Return (X, Y) of the center of cell containing provided text 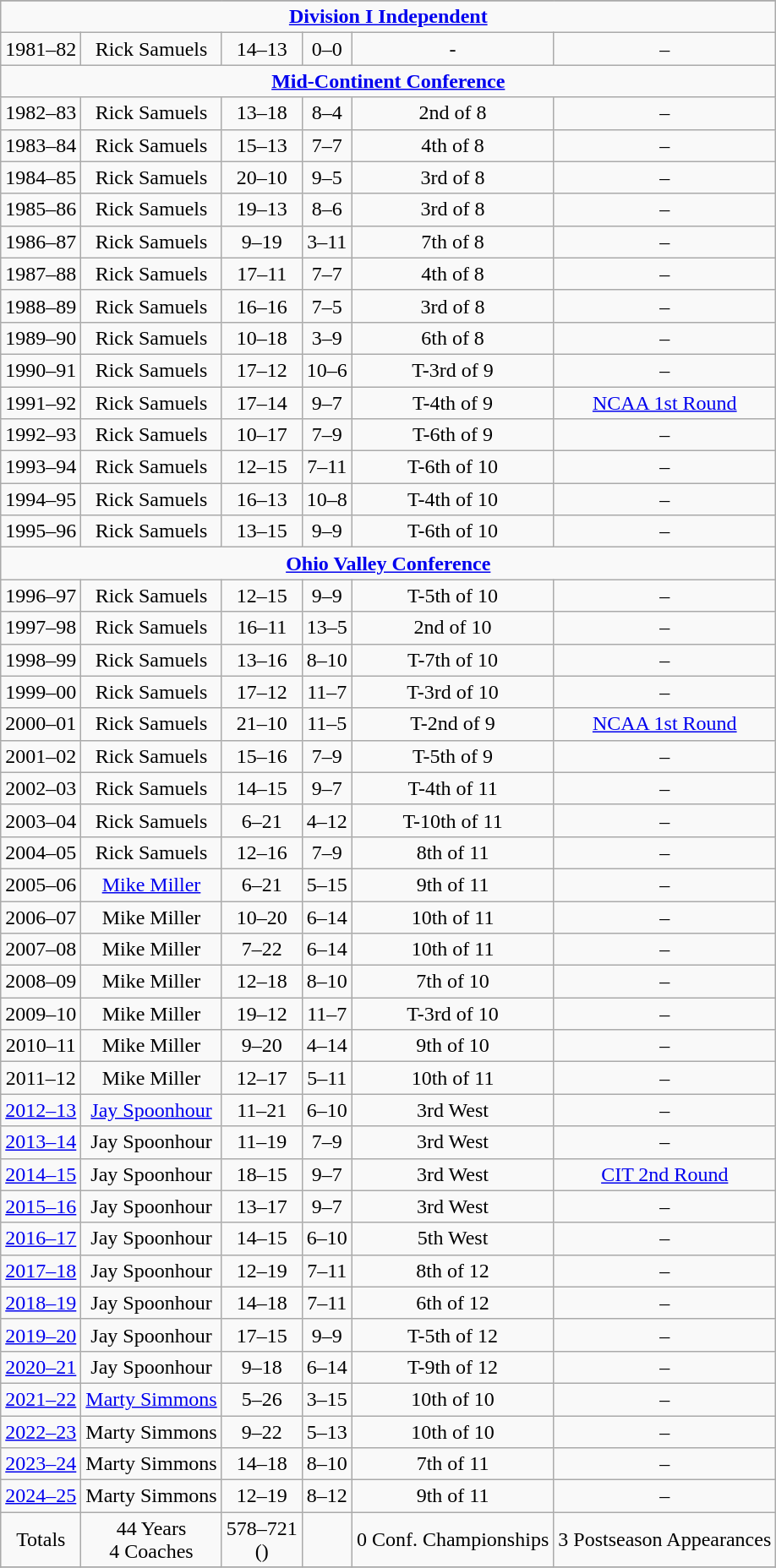
Ohio Valley Conference (389, 563)
10–8 (326, 499)
8th of 11 (452, 852)
T-10th of 11 (452, 820)
2009–10 (41, 1014)
1998–99 (41, 660)
2011–12 (41, 1078)
T-4th of 9 (452, 403)
1984–85 (41, 177)
2004–05 (41, 852)
1990–91 (41, 370)
2013–14 (41, 1142)
1985–86 (41, 210)
7th of 10 (452, 982)
18–15 (262, 1174)
8–6 (326, 210)
13–15 (262, 531)
9th of 10 (452, 1046)
1991–92 (41, 403)
2019–20 (41, 1335)
5–11 (326, 1078)
2010–11 (41, 1046)
8–4 (326, 113)
14–13 (262, 49)
6th of 8 (452, 338)
1986–87 (41, 242)
21–10 (262, 724)
T-5th of 9 (452, 756)
2024–25 (41, 1496)
12–17 (262, 1078)
15–13 (262, 145)
1997–98 (41, 628)
T-5th of 12 (452, 1335)
3–15 (326, 1399)
2008–09 (41, 982)
578–721() (262, 1539)
T-3rd of 9 (452, 370)
2018–19 (41, 1303)
7–22 (262, 950)
8th of 12 (452, 1271)
4–12 (326, 820)
11–19 (262, 1142)
16–11 (262, 628)
2001–02 (41, 756)
2nd of 8 (452, 113)
0–0 (326, 49)
44 Years 4 Coaches (151, 1539)
11–5 (326, 724)
CIT 2nd Round (664, 1174)
2007–08 (41, 950)
T-2nd of 9 (452, 724)
5–15 (326, 885)
2006–07 (41, 917)
1987–88 (41, 274)
T-6th of 9 (452, 435)
9–5 (326, 177)
5–13 (326, 1432)
1999–00 (41, 692)
17–14 (262, 403)
17–11 (262, 274)
15–16 (262, 756)
1992–93 (41, 435)
1983–84 (41, 145)
2015–16 (41, 1206)
1995–96 (41, 531)
9–22 (262, 1432)
3–11 (326, 242)
10–18 (262, 338)
2017–18 (41, 1271)
13–17 (262, 1206)
7th of 11 (452, 1464)
- (452, 49)
1996–97 (41, 596)
2023–24 (41, 1464)
T-4th of 11 (452, 788)
Mid-Continent Conference (389, 81)
2020–21 (41, 1367)
12–16 (262, 852)
2022–23 (41, 1432)
7th of 8 (452, 242)
17–15 (262, 1335)
2000–01 (41, 724)
1993–94 (41, 467)
2nd of 10 (452, 628)
2005–06 (41, 885)
5–26 (262, 1399)
13–18 (262, 113)
2012–13 (41, 1110)
8–12 (326, 1496)
2016–17 (41, 1239)
10–6 (326, 370)
1989–90 (41, 338)
1982–83 (41, 113)
19–12 (262, 1014)
2003–04 (41, 820)
2002–03 (41, 788)
T-5th of 10 (452, 596)
11–21 (262, 1110)
Totals (41, 1539)
1981–82 (41, 49)
2021–22 (41, 1399)
0 Conf. Championships (452, 1539)
13–16 (262, 660)
6th of 12 (452, 1303)
Division I Independent (389, 17)
5th West (452, 1239)
10–17 (262, 435)
10–20 (262, 917)
T-7th of 10 (452, 660)
3–9 (326, 338)
9–20 (262, 1046)
7–5 (326, 306)
12–18 (262, 982)
19–13 (262, 210)
16–16 (262, 306)
3 Postseason Appearances (664, 1539)
T-4th of 10 (452, 499)
2014–15 (41, 1174)
1988–89 (41, 306)
9–19 (262, 242)
20–10 (262, 177)
T-9th of 12 (452, 1367)
13–5 (326, 628)
9–18 (262, 1367)
16–13 (262, 499)
4–14 (326, 1046)
1994–95 (41, 499)
